Locate the cell with the specified text and output its (X, Y) center coordinate. 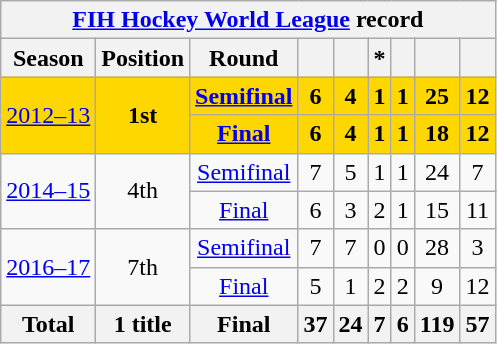
1st (143, 115)
Season (48, 58)
119 (437, 324)
9 (437, 286)
57 (478, 324)
11 (478, 210)
FIH Hockey World League record (248, 20)
* (380, 58)
7th (143, 267)
4th (143, 191)
28 (437, 248)
2012–13 (48, 115)
2016–17 (48, 267)
15 (437, 210)
25 (437, 96)
Total (48, 324)
Position (143, 58)
1 title (143, 324)
37 (316, 324)
18 (437, 134)
2014–15 (48, 191)
Round (244, 58)
